Provide the (x, y) coordinate of the cell's center where the given text is located.  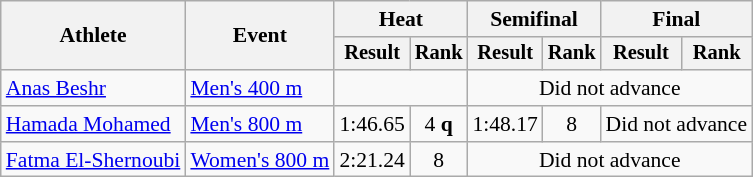
1:46.65 (372, 124)
1:48.17 (504, 124)
Men's 400 m (260, 88)
Hamada Mohamed (94, 124)
Men's 800 m (260, 124)
Final (676, 19)
Event (260, 36)
4 q (439, 124)
8 (572, 124)
Athlete (94, 36)
Semifinal (534, 19)
Heat (400, 19)
Anas Beshr (94, 88)
